Determine the (X, Y) coordinate at the center of the cell enclosing the given text.  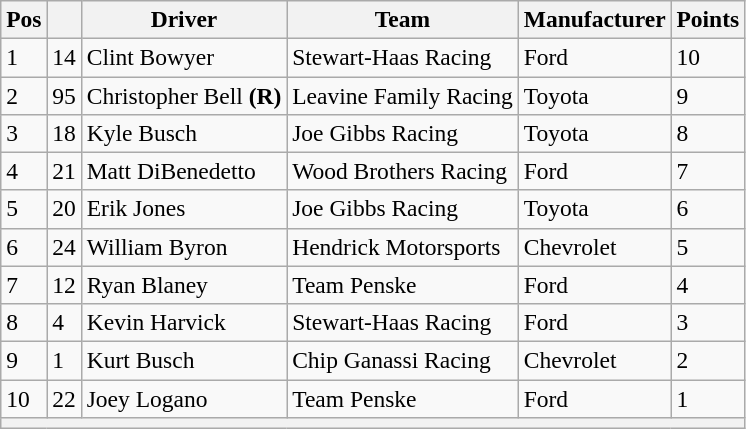
22 (64, 398)
William Byron (184, 247)
Chip Ganassi Racing (403, 360)
Joey Logano (184, 398)
21 (64, 171)
24 (64, 247)
12 (64, 285)
Kurt Busch (184, 360)
18 (64, 133)
20 (64, 209)
Leavine Family Racing (403, 95)
Erik Jones (184, 209)
Points (708, 19)
95 (64, 95)
Clint Bowyer (184, 57)
Driver (184, 19)
Manufacturer (594, 19)
14 (64, 57)
Christopher Bell (R) (184, 95)
Kevin Harvick (184, 322)
Team (403, 19)
Pos (24, 19)
Ryan Blaney (184, 285)
Hendrick Motorsports (403, 247)
Matt DiBenedetto (184, 171)
Kyle Busch (184, 133)
Wood Brothers Racing (403, 171)
